Pinpoint the cell where the given text exists, returning its (x, y) midpoint coordinate. 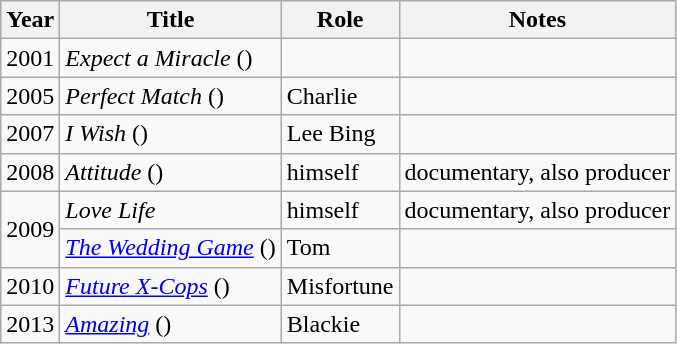
Attitude () (170, 172)
Lee Bing (340, 134)
2007 (30, 134)
Misfortune (340, 286)
Title (170, 20)
2010 (30, 286)
Tom (340, 248)
Blackie (340, 324)
2013 (30, 324)
2009 (30, 229)
2008 (30, 172)
Amazing () (170, 324)
Charlie (340, 96)
The Wedding Game () (170, 248)
Perfect Match () (170, 96)
Notes (538, 20)
I Wish () (170, 134)
Future X-Cops () (170, 286)
Expect a Miracle () (170, 58)
2005 (30, 96)
Role (340, 20)
Year (30, 20)
Love Life (170, 210)
2001 (30, 58)
